Determine the [X, Y] coordinate at the center of the cell enclosing the given text.  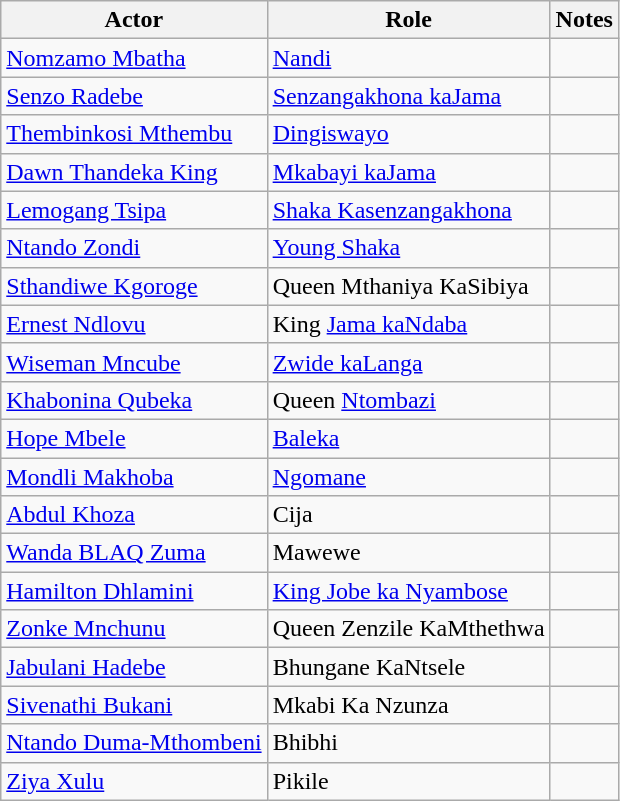
Queen Mthaniya KaSibiya [408, 286]
Ernest Ndlovu [134, 324]
Notes [584, 20]
Nandi [408, 58]
Wanda BLAQ Zuma [134, 553]
Young Shaka [408, 248]
Ngomane [408, 477]
Senzangakhona kaJama [408, 96]
Hope Mbele [134, 438]
Jabulani Hadebe [134, 667]
Sthandiwe Kgoroge [134, 286]
Mkabi Ka Nzunza [408, 705]
Ntando Zondi [134, 248]
Lemogang Tsipa [134, 210]
Sivenathi Bukani [134, 705]
Mawewe [408, 553]
Cija [408, 515]
King Jobe ka Nyambose [408, 591]
Actor [134, 20]
Ziya Xulu [134, 781]
Shaka Kasenzangakhona [408, 210]
Senzo Radebe [134, 96]
Thembinkosi Mthembu [134, 134]
Queen Ntombazi [408, 400]
Mondli Makhoba [134, 477]
Abdul Khoza [134, 515]
Bhibhi [408, 743]
Hamilton Dhlamini [134, 591]
Nomzamo Mbatha [134, 58]
King Jama kaNdaba [408, 324]
Queen Zenzile KaMthethwa [408, 629]
Ntando Duma-Mthombeni [134, 743]
Baleka [408, 438]
Mkabayi kaJama [408, 172]
Role [408, 20]
Bhungane KaNtsele [408, 667]
Dingiswayo [408, 134]
Pikile [408, 781]
Dawn Thandeka King [134, 172]
Zwide kaLanga [408, 362]
Zonke Mnchunu [134, 629]
Khabonina Qubeka [134, 400]
Wiseman Mncube [134, 362]
